Capture the cell that displays the provided text and extract its (X, Y) central coordinate. 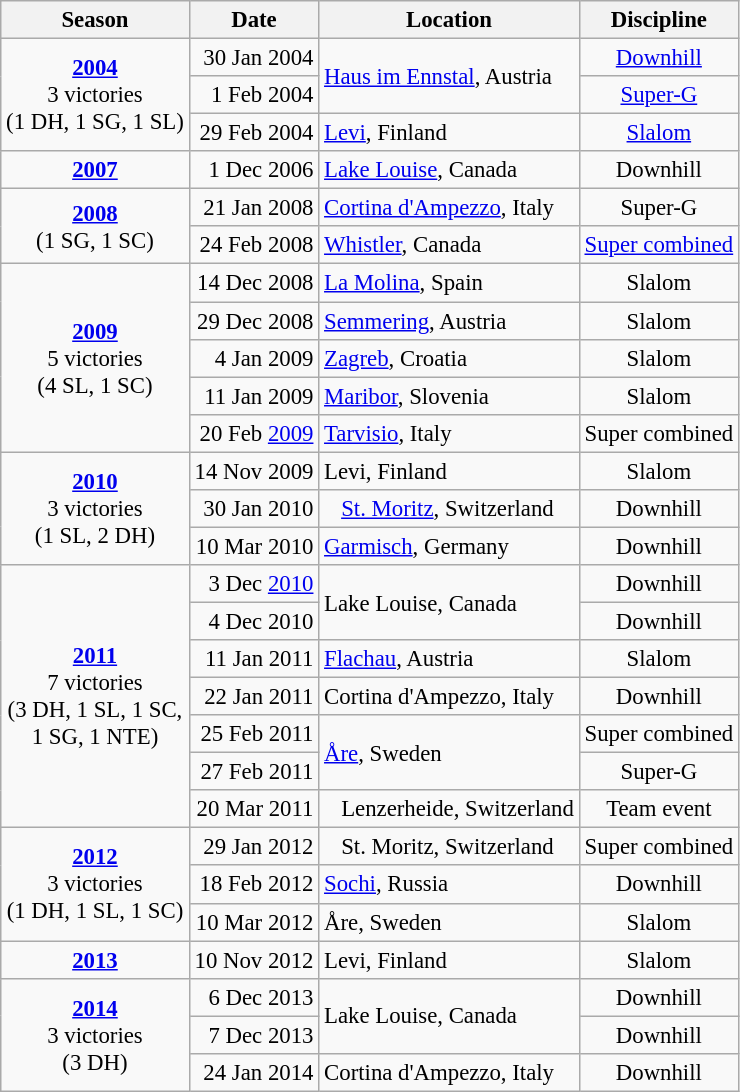
25 Feb 2011 (254, 734)
24 Jan 2014 (254, 1073)
11 Jan 2011 (254, 659)
2007 (95, 170)
20043 victories(1 DH, 1 SG, 1 SL) (95, 96)
Garmisch, Germany (449, 546)
10 Mar 2010 (254, 546)
4 Jan 2009 (254, 358)
14 Nov 2009 (254, 471)
29 Feb 2004 (254, 133)
21 Jan 2008 (254, 208)
29 Jan 2012 (254, 847)
Sochi, Russia (449, 885)
27 Feb 2011 (254, 772)
11 Jan 2009 (254, 396)
4 Dec 2010 (254, 621)
Zagreb, Croatia (449, 358)
20103 victories(1 SL, 2 DH) (95, 508)
20143 victories(3 DH) (95, 1034)
La Molina, Spain (449, 283)
7 Dec 2013 (254, 1035)
20123 victories(1 DH, 1 SL, 1 SC) (95, 884)
Tarvisio, Italy (449, 433)
20 Feb 2009 (254, 433)
6 Dec 2013 (254, 997)
Date (254, 20)
30 Jan 2010 (254, 509)
Season (95, 20)
24 Feb 2008 (254, 245)
Location (449, 20)
2008(1 SG, 1 SC) (95, 226)
30 Jan 2004 (254, 58)
Flachau, Austria (449, 659)
10 Mar 2012 (254, 922)
20 Mar 2011 (254, 809)
Lenzerheide, Switzerland (449, 809)
2013 (95, 960)
Maribor, Slovenia (449, 396)
Haus im Ennstal, Austria (449, 76)
10 Nov 2012 (254, 960)
1 Feb 2004 (254, 95)
Whistler, Canada (449, 245)
14 Dec 2008 (254, 283)
22 Jan 2011 (254, 697)
20095 victories(4 SL, 1 SC) (95, 358)
18 Feb 2012 (254, 885)
3 Dec 2010 (254, 584)
Team event (658, 809)
20117 victories(3 DH, 1 SL, 1 SC,1 SG, 1 NTE) (95, 696)
Semmering, Austria (449, 321)
Discipline (658, 20)
1 Dec 2006 (254, 170)
29 Dec 2008 (254, 321)
